Identify which cell holds the provided text, then report its [X, Y] central coordinate. 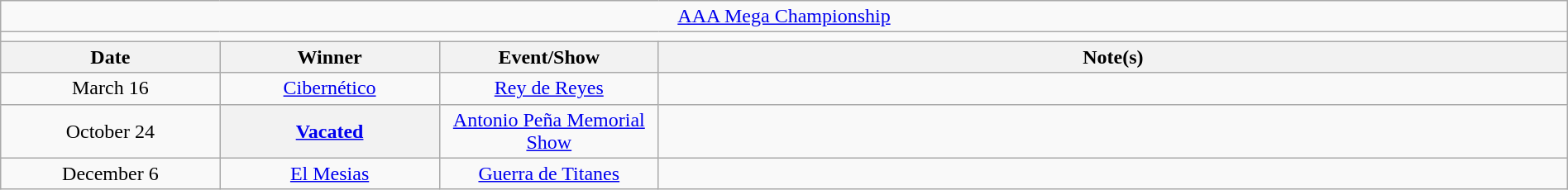
Rey de Reyes [549, 88]
Event/Show [549, 57]
AAA Mega Championship [784, 17]
El Mesias [329, 173]
Vacated [329, 131]
October 24 [111, 131]
Note(s) [1113, 57]
Guerra de Titanes [549, 173]
March 16 [111, 88]
December 6 [111, 173]
Cibernético [329, 88]
Winner [329, 57]
Antonio Peña Memorial Show [549, 131]
Date [111, 57]
